Determine the [x, y] coordinate at the center of the cell enclosing the given text.  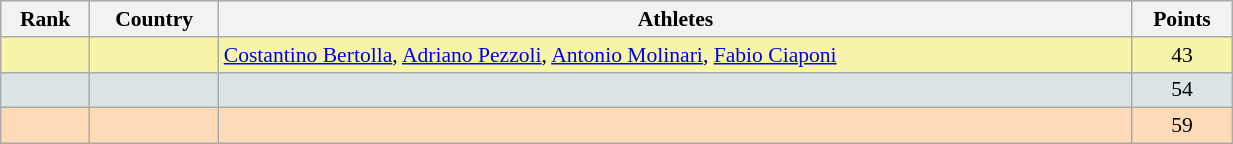
Country [154, 19]
54 [1182, 90]
Rank [46, 19]
Athletes [676, 19]
Points [1182, 19]
43 [1182, 55]
59 [1182, 126]
Costantino Bertolla, Adriano Pezzoli, Antonio Molinari, Fabio Ciaponi [676, 55]
